Return the (x, y) coordinate for the center point of the cell that contains the specified text.  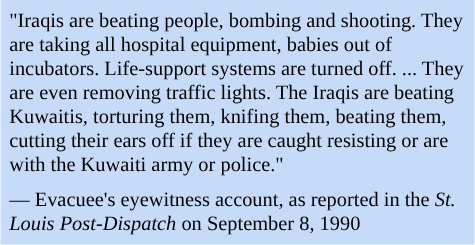
— Evacuee's eyewitness account, as reported in the St. Louis Post-Dispatch on September 8, 1990 (238, 212)
